Output the (x, y) coordinate of the center of the cell containing the given text.  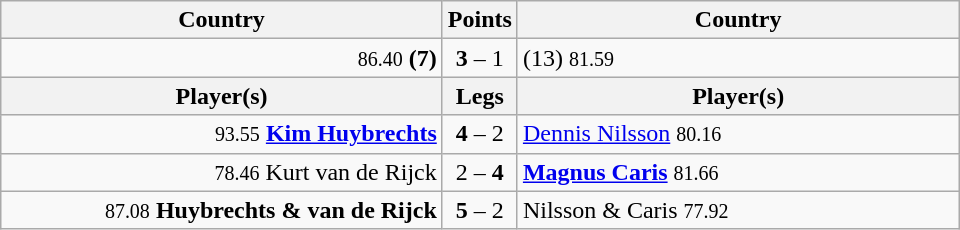
4 – 2 (480, 134)
Dennis Nilsson 80.16 (738, 134)
5 – 2 (480, 210)
Points (480, 20)
86.40 (7) (222, 58)
Magnus Caris 81.66 (738, 172)
2 – 4 (480, 172)
78.46 Kurt van de Rijck (222, 172)
87.08 Huybrechts & van de Rijck (222, 210)
Legs (480, 96)
3 – 1 (480, 58)
Nilsson & Caris 77.92 (738, 210)
(13) 81.59 (738, 58)
93.55 Kim Huybrechts (222, 134)
